Determine the [x, y] coordinate at the center of the cell enclosing the given text.  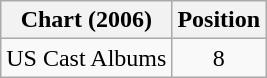
8 [219, 58]
Chart (2006) [86, 20]
Position [219, 20]
US Cast Albums [86, 58]
